Find where the given text appears and provide that cell's center as (X, Y) coordinate. 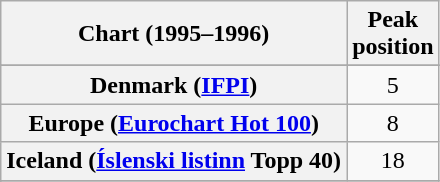
8 (393, 123)
Iceland (Íslenski listinn Topp 40) (174, 161)
Peakposition (393, 34)
18 (393, 161)
5 (393, 85)
Chart (1995–1996) (174, 34)
Europe (Eurochart Hot 100) (174, 123)
Denmark (IFPI) (174, 85)
